Capture the cell that displays the provided text and extract its (X, Y) central coordinate. 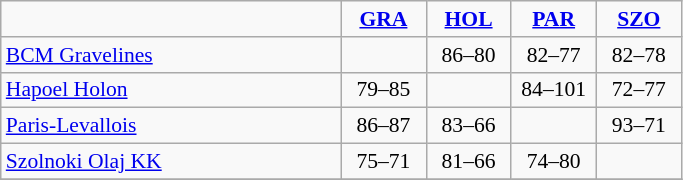
72–77 (638, 90)
Szolnoki Olaj KK (171, 162)
83–66 (468, 126)
74–80 (554, 162)
GRA (384, 19)
93–71 (638, 126)
84–101 (554, 90)
Hapoel Holon (171, 90)
HOL (468, 19)
PAR (554, 19)
86–87 (384, 126)
79–85 (384, 90)
75–71 (384, 162)
81–66 (468, 162)
SZO (638, 19)
Paris-Levallois (171, 126)
86–80 (468, 55)
82–77 (554, 55)
BCM Gravelines (171, 55)
82–78 (638, 55)
